From the cell containing the given text, extract its center point as (x, y) coordinate. 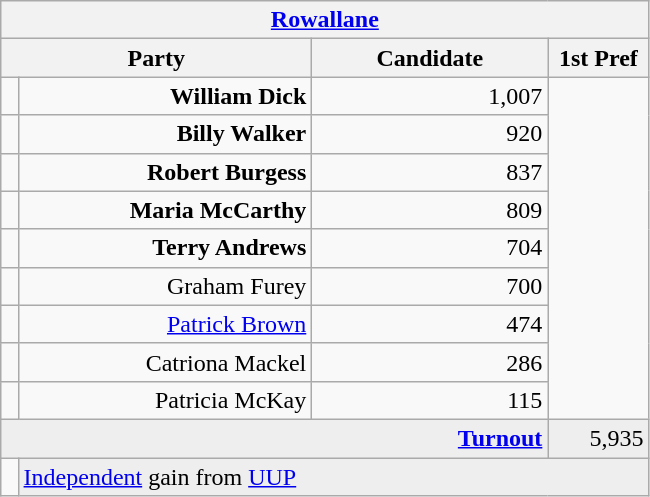
809 (430, 210)
837 (430, 172)
Catriona Mackel (165, 362)
Patrick Brown (165, 324)
920 (430, 134)
115 (430, 400)
William Dick (165, 96)
700 (430, 286)
Terry Andrews (165, 248)
5,935 (598, 438)
Candidate (430, 58)
Turnout (274, 438)
Billy Walker (165, 134)
704 (430, 248)
Party (156, 58)
1,007 (430, 96)
Robert Burgess (165, 172)
Maria McCarthy (165, 210)
474 (430, 324)
Rowallane (325, 20)
1st Pref (598, 58)
Patricia McKay (165, 400)
Independent gain from UUP (334, 477)
286 (430, 362)
Graham Furey (165, 286)
